Return the [x, y] coordinate for the center point of the cell that contains the specified text.  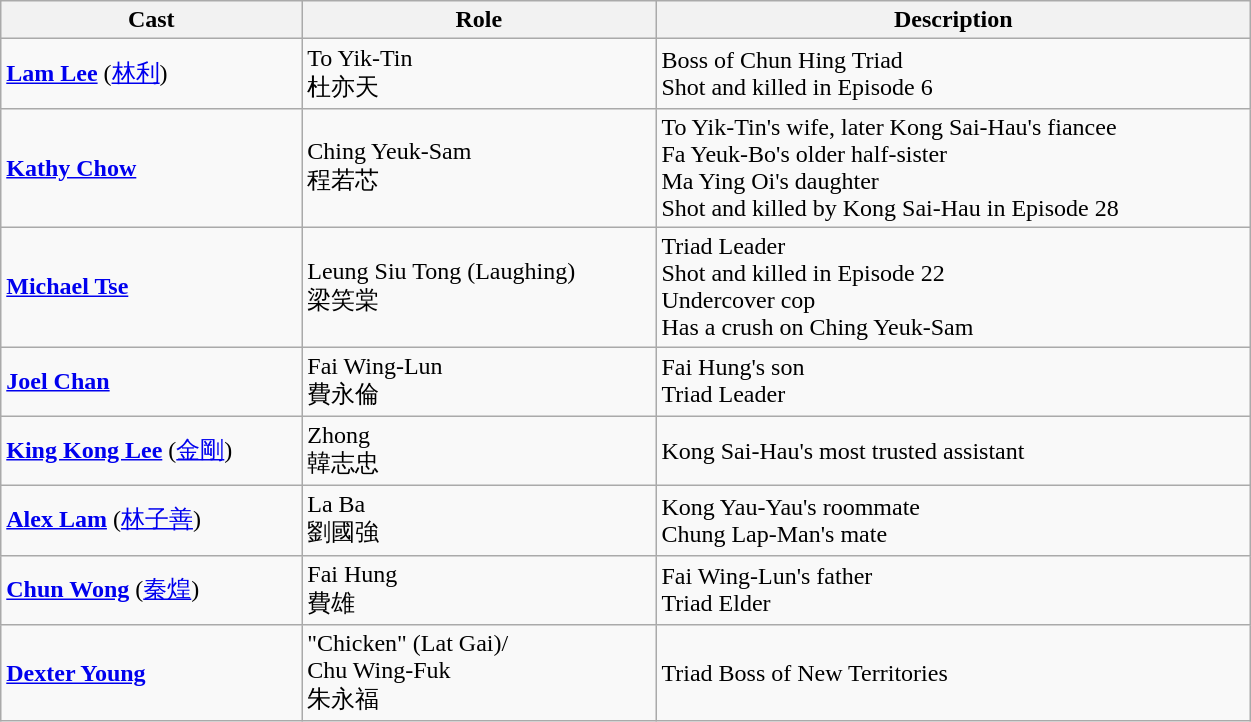
Kong Yau-Yau's roommate Chung Lap-Man's mate [954, 521]
Cast [152, 20]
Triad LeaderShot and killed in Episode 22Undercover copHas a crush on Ching Yeuk-Sam [954, 286]
Dexter Young [152, 674]
Chun Wong (秦煌) [152, 590]
Triad Boss of New Territories [954, 674]
Kathy Chow [152, 168]
Role [479, 20]
Lam Lee (林利) [152, 74]
Zhong韓志忠 [479, 451]
Fai Wing-Lun's fatherTriad Elder [954, 590]
Fai Hung費雄 [479, 590]
Ching Yeuk-Sam程若芯 [479, 168]
Fai Wing-Lun費永倫 [479, 381]
To Yik-Tin杜亦天 [479, 74]
Fai Hung's sonTriad Leader [954, 381]
Leung Siu Tong (Laughing) 梁笑棠 [479, 286]
King Kong Lee (金剛) [152, 451]
Boss of Chun Hing TriadShot and killed in Episode 6 [954, 74]
To Yik-Tin's wife, later Kong Sai-Hau's fianceeFa Yeuk-Bo's older half-sisterMa Ying Oi's daughterShot and killed by Kong Sai-Hau in Episode 28 [954, 168]
Description [954, 20]
Joel Chan [152, 381]
Michael Tse [152, 286]
Alex Lam (林子善) [152, 521]
La Ba劉國強 [479, 521]
"Chicken" (Lat Gai)/Chu Wing-Fuk朱永福 [479, 674]
Kong Sai-Hau's most trusted assistant [954, 451]
